Provide the (x, y) coordinate of the cell's center where the given text is located.  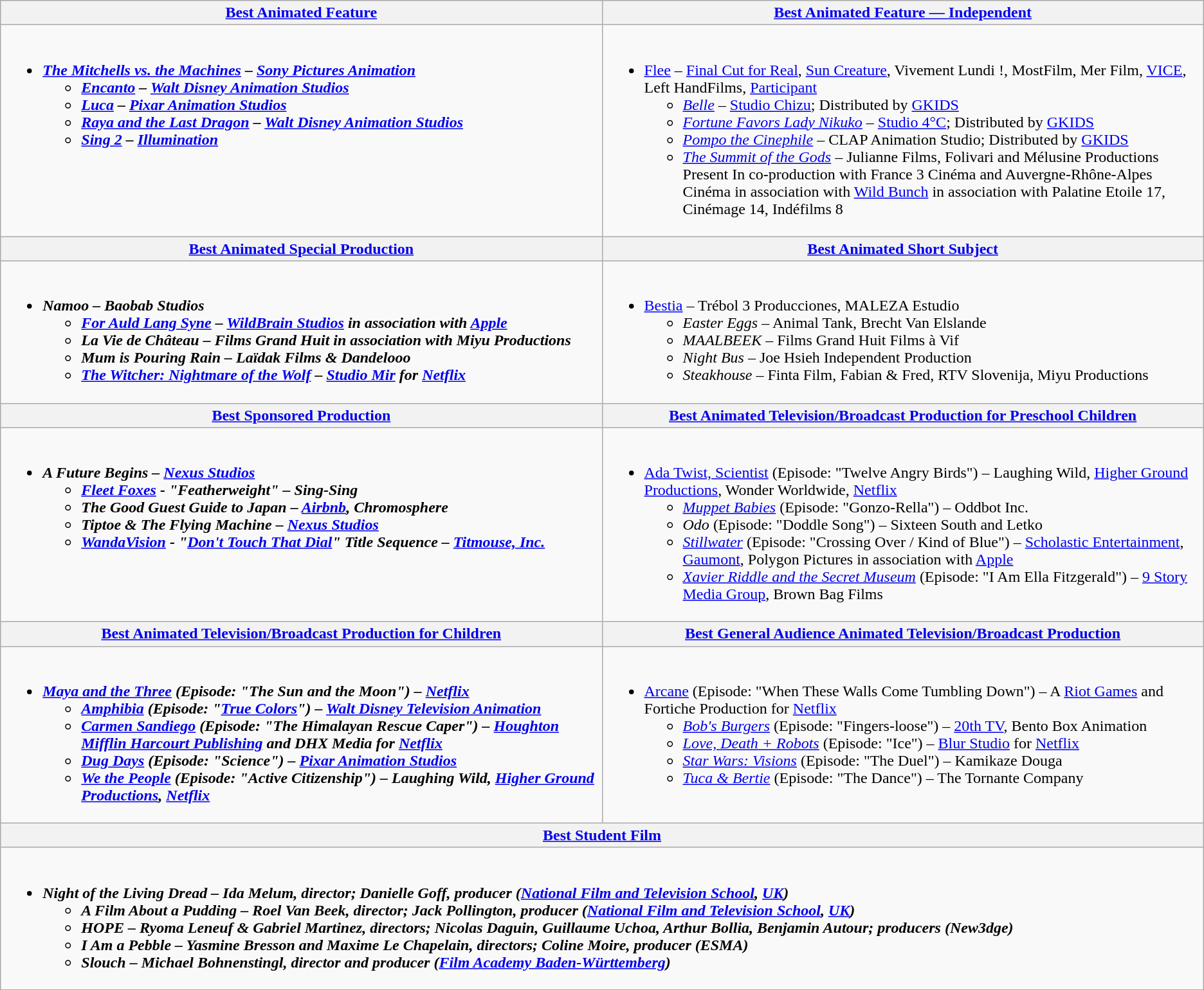
Best Animated Television/Broadcast Production for Preschool Children (903, 415)
Best Animated Feature — Independent (903, 13)
Best Animated Feature (301, 13)
Best Sponsored Production (301, 415)
Best Animated Short Subject (903, 249)
Best Student Film (602, 835)
Best Animated Special Production (301, 249)
Best Animated Television/Broadcast Production for Children (301, 634)
Best General Audience Animated Television/Broadcast Production (903, 634)
